For the text-containing cell, return its midpoint in [X, Y] coordinate format. 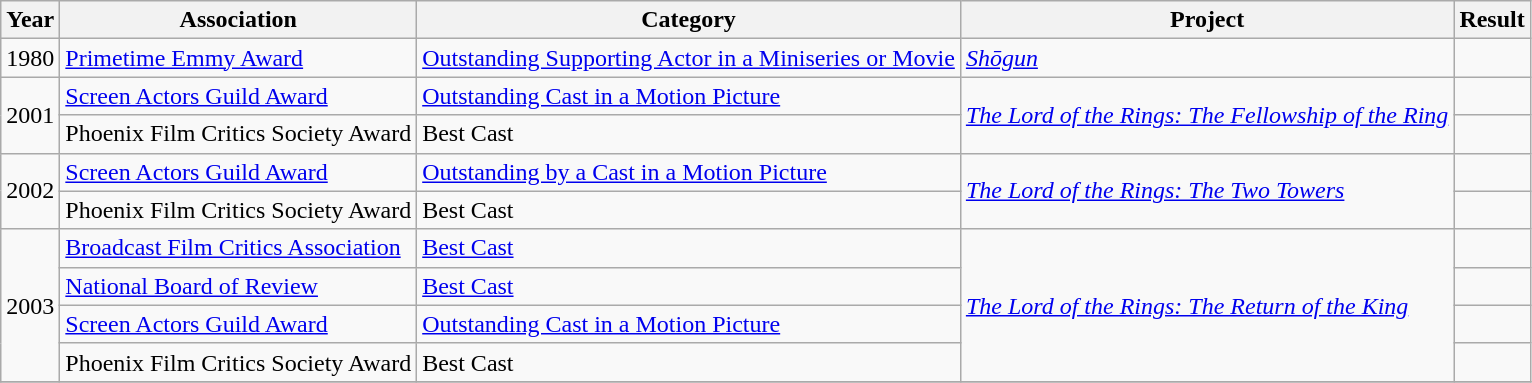
Project [1207, 20]
Category [689, 20]
Primetime Emmy Award [238, 58]
Association [238, 20]
1980 [30, 58]
Year [30, 20]
The Lord of the Rings: The Return of the King [1207, 305]
2001 [30, 115]
Shōgun [1207, 58]
National Board of Review [238, 286]
Broadcast Film Critics Association [238, 248]
2003 [30, 305]
2002 [30, 191]
The Lord of the Rings: The Fellowship of the Ring [1207, 115]
Outstanding Supporting Actor in a Miniseries or Movie [689, 58]
Outstanding by a Cast in a Motion Picture [689, 172]
Result [1492, 20]
The Lord of the Rings: The Two Towers [1207, 191]
